Locate the cell with the specified text and output its [X, Y] center coordinate. 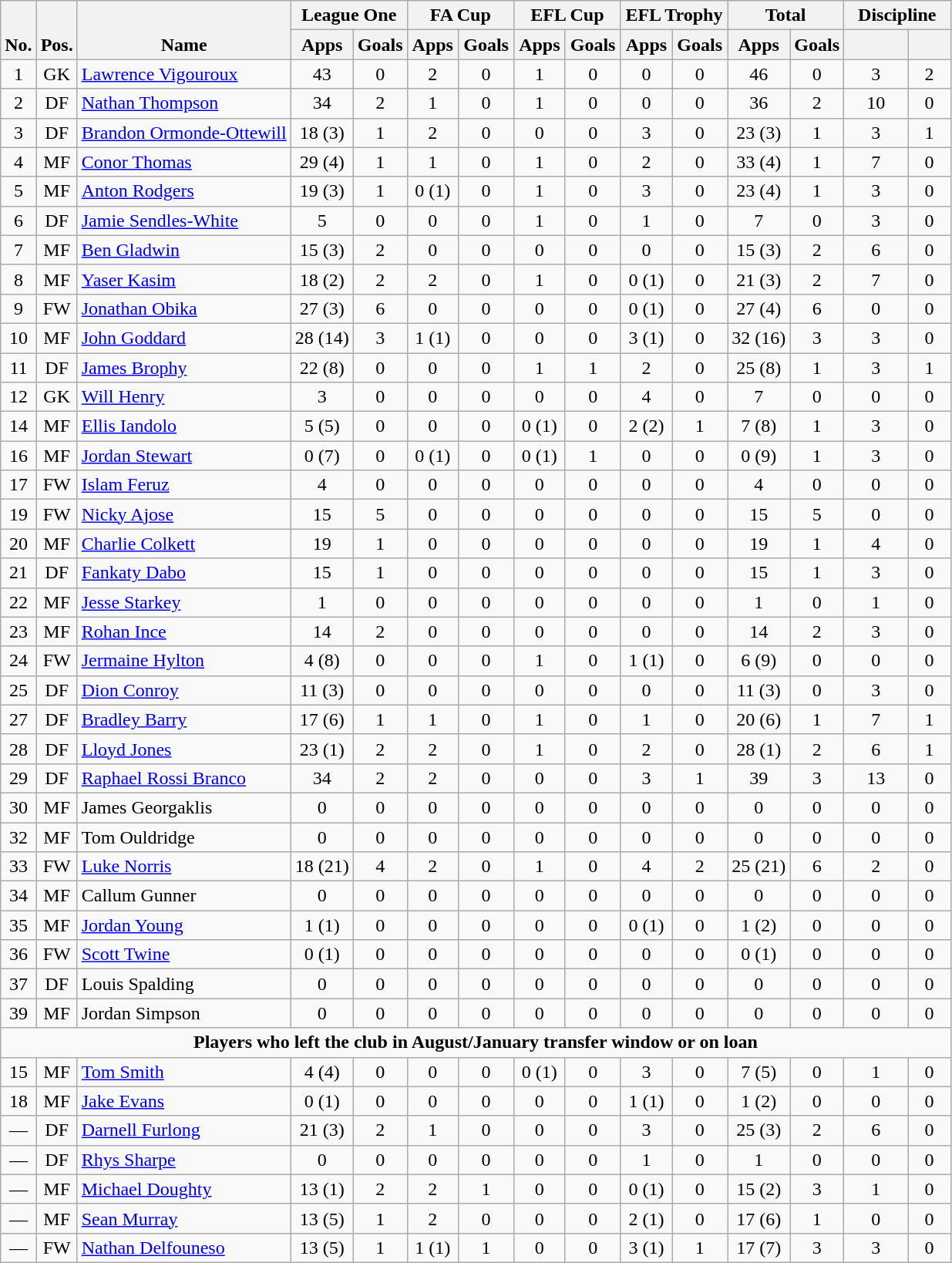
Callum Gunner [183, 896]
Darnell Furlong [183, 1130]
28 (1) [759, 749]
No. [19, 30]
22 (8) [322, 368]
Lawrence Vigouroux [183, 74]
Name [183, 30]
35 [19, 925]
23 [19, 631]
17 [19, 485]
19 (3) [322, 191]
32 [19, 837]
18 [19, 1101]
Will Henry [183, 397]
2 (2) [646, 426]
25 (8) [759, 368]
33 (4) [759, 162]
Lloyd Jones [183, 749]
27 (4) [759, 308]
Sean Murray [183, 1218]
28 (14) [322, 338]
28 [19, 749]
8 [19, 279]
Rohan Ince [183, 631]
Brandon Ormonde-Ottewill [183, 133]
5 (5) [322, 426]
21 [19, 573]
Conor Thomas [183, 162]
6 (9) [759, 661]
0 (7) [322, 456]
Jordan Stewart [183, 456]
20 [19, 544]
4 (4) [322, 1072]
29 [19, 778]
25 (3) [759, 1130]
18 (3) [322, 133]
FA Cup [461, 15]
7 (8) [759, 426]
29 (4) [322, 162]
23 (4) [759, 191]
Yaser Kasim [183, 279]
16 [19, 456]
Jordan Simpson [183, 1013]
Jamie Sendles-White [183, 221]
Jonathan Obika [183, 308]
46 [759, 74]
John Goddard [183, 338]
43 [322, 74]
7 (5) [759, 1072]
Rhys Sharpe [183, 1160]
EFL Cup [567, 15]
Ben Gladwin [183, 250]
22 [19, 602]
James Georgaklis [183, 807]
17 (7) [759, 1248]
15 (2) [759, 1189]
13 [876, 778]
Fankaty Dabo [183, 573]
12 [19, 397]
0 (9) [759, 456]
Scott Twine [183, 955]
Pos. [57, 30]
Raphael Rossi Branco [183, 778]
James Brophy [183, 368]
30 [19, 807]
Tom Smith [183, 1072]
20 (6) [759, 719]
Anton Rodgers [183, 191]
37 [19, 984]
23 (1) [322, 749]
4 (8) [322, 661]
Tom Ouldridge [183, 837]
27 [19, 719]
Nathan Delfouneso [183, 1248]
Players who left the club in August/January transfer window or on loan [476, 1042]
Ellis Iandolo [183, 426]
23 (3) [759, 133]
Louis Spalding [183, 984]
33 [19, 867]
32 (16) [759, 338]
Michael Doughty [183, 1189]
Jordan Young [183, 925]
Total [786, 15]
Bradley Barry [183, 719]
13 (1) [322, 1189]
League One [348, 15]
Islam Feruz [183, 485]
25 (21) [759, 867]
18 (21) [322, 867]
EFL Trophy [674, 15]
Jermaine Hylton [183, 661]
Nathan Thompson [183, 103]
Jake Evans [183, 1101]
25 [19, 690]
Dion Conroy [183, 690]
27 (3) [322, 308]
18 (2) [322, 279]
Nicky Ajose [183, 514]
Jesse Starkey [183, 602]
9 [19, 308]
2 (1) [646, 1218]
11 [19, 368]
24 [19, 661]
Luke Norris [183, 867]
Charlie Colkett [183, 544]
Discipline [897, 15]
